Detect which cell encompasses the target text, then output its [x, y] center coordinate. 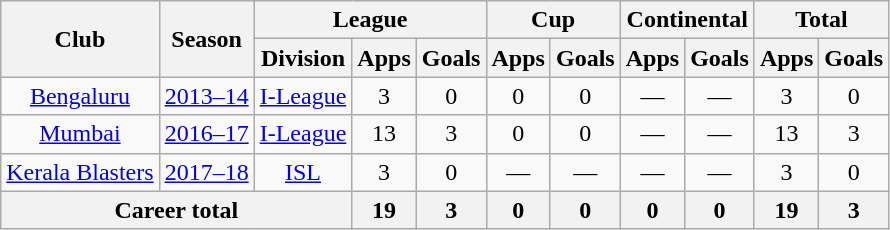
2017–18 [206, 172]
Division [303, 58]
2013–14 [206, 96]
Mumbai [80, 134]
Cup [553, 20]
Season [206, 39]
League [370, 20]
2016–17 [206, 134]
Bengaluru [80, 96]
Continental [687, 20]
Kerala Blasters [80, 172]
Total [821, 20]
Club [80, 39]
Career total [176, 210]
ISL [303, 172]
